Find where the given text appears and provide that cell's center as (x, y) coordinate. 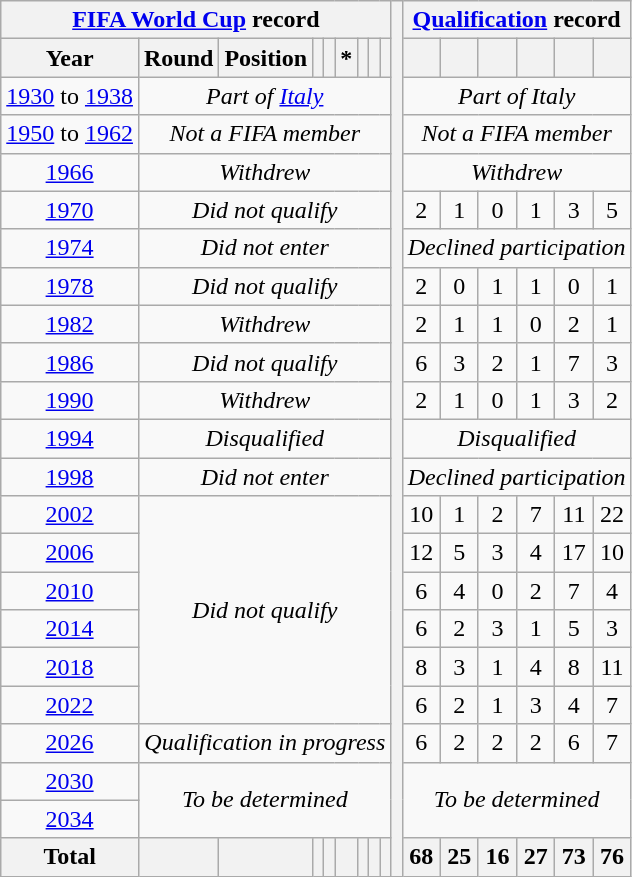
2034 (70, 819)
FIFA World Cup record (196, 20)
2014 (70, 629)
12 (421, 553)
Year (70, 58)
* (346, 58)
1998 (70, 477)
1978 (70, 286)
22 (612, 515)
2026 (70, 743)
Position (266, 58)
1950 to 1962 (70, 134)
1970 (70, 210)
1966 (70, 172)
17 (574, 553)
1994 (70, 438)
27 (536, 857)
2030 (70, 781)
25 (459, 857)
2010 (70, 591)
2018 (70, 667)
1982 (70, 324)
2006 (70, 553)
73 (574, 857)
68 (421, 857)
Qualification in progress (264, 743)
2022 (70, 705)
1990 (70, 400)
Round (178, 58)
1930 to 1938 (70, 96)
1986 (70, 362)
16 (497, 857)
2002 (70, 515)
1974 (70, 248)
Qualification record (516, 20)
Total (70, 857)
76 (612, 857)
